Provide the (X, Y) coordinate of the cell's center where the given text is located.  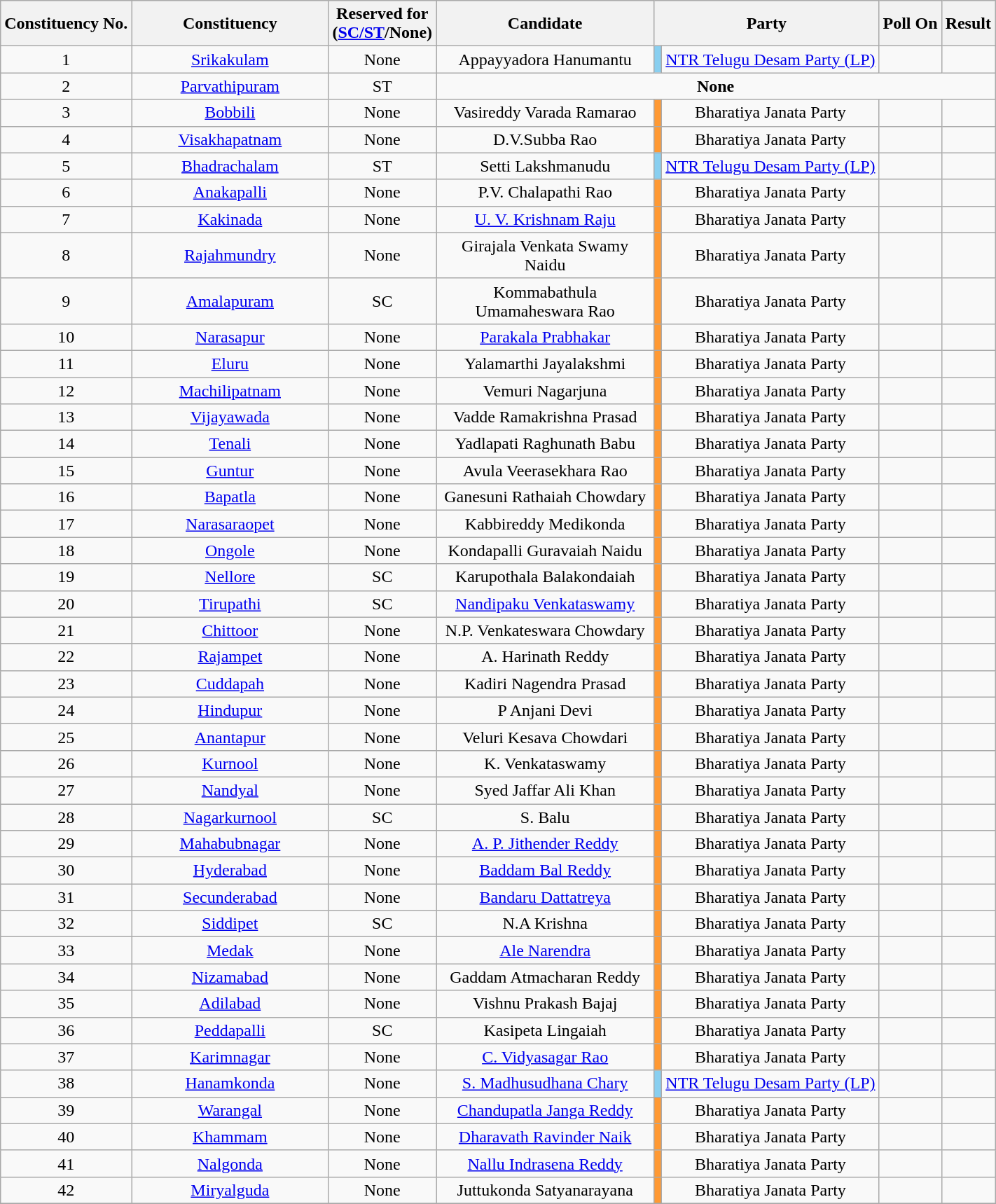
N.P. Venkateswara Chowdary (545, 630)
Dharavath Ravinder Naik (545, 1137)
29 (66, 844)
42 (66, 1190)
23 (66, 684)
Tenali (230, 444)
Constituency (230, 24)
Nizamabad (230, 977)
14 (66, 444)
40 (66, 1137)
Chandupatla Janga Reddy (545, 1110)
4 (66, 139)
22 (66, 657)
39 (66, 1110)
19 (66, 577)
Adilabad (230, 1004)
27 (66, 790)
D.V.Subba Rao (545, 139)
Yadlapati Raghunath Babu (545, 444)
Result (968, 24)
25 (66, 737)
3 (66, 113)
Nandipaku Venkataswamy (545, 604)
Narasaraopet (230, 524)
Baddam Bal Reddy (545, 871)
Kurnool (230, 763)
Ganesuni Rathaiah Chowdary (545, 497)
35 (66, 1004)
Kadiri Nagendra Prasad (545, 684)
N.A Krishna (545, 924)
26 (66, 763)
Cuddapah (230, 684)
24 (66, 710)
2 (66, 86)
33 (66, 950)
11 (66, 364)
31 (66, 897)
Karimnagar (230, 1057)
Constituency No. (66, 24)
Vijayawada (230, 417)
Avula Veerasekhara Rao (545, 471)
K. Venkataswamy (545, 763)
Kommabathula Umamaheswara Rao (545, 301)
A. Harinath Reddy (545, 657)
P.V. Chalapathi Rao (545, 193)
Eluru (230, 364)
34 (66, 977)
S. Madhusudhana Chary (545, 1084)
Amalapuram (230, 301)
Vadde Ramakrishna Prasad (545, 417)
5 (66, 166)
Hindupur (230, 710)
Veluri Kesava Chowdari (545, 737)
Srikakulam (230, 60)
Reserved for(SC/ST/None) (382, 24)
Kakinada (230, 219)
Yalamarthi Jayalakshmi (545, 364)
9 (66, 301)
Kondapalli Guravaiah Naidu (545, 551)
36 (66, 1030)
Parakala Prabhakar (545, 337)
Syed Jaffar Ali Khan (545, 790)
Bobbili (230, 113)
8 (66, 255)
Nandyal (230, 790)
Mahabubnagar (230, 844)
10 (66, 337)
12 (66, 390)
Khammam (230, 1137)
21 (66, 630)
Parvathipuram (230, 86)
Siddipet (230, 924)
18 (66, 551)
20 (66, 604)
P Anjani Devi (545, 710)
Bandaru Dattatreya (545, 897)
30 (66, 871)
37 (66, 1057)
Hanamkonda (230, 1084)
Guntur (230, 471)
Girajala Venkata Swamy Naidu (545, 255)
Nellore (230, 577)
Rajampet (230, 657)
6 (66, 193)
15 (66, 471)
Peddapalli (230, 1030)
Medak (230, 950)
Kasipeta Lingaiah (545, 1030)
41 (66, 1163)
Poll On (911, 24)
Nallu Indrasena Reddy (545, 1163)
Gaddam Atmacharan Reddy (545, 977)
Bapatla (230, 497)
13 (66, 417)
1 (66, 60)
Ongole (230, 551)
Candidate (545, 24)
Ale Narendra (545, 950)
Nagarkurnool (230, 817)
Machilipatnam (230, 390)
C. Vidyasagar Rao (545, 1057)
Visakhapatnam (230, 139)
7 (66, 219)
Chittoor (230, 630)
Karupothala Balakondaiah (545, 577)
Hyderabad (230, 871)
Rajahmundry (230, 255)
17 (66, 524)
Party (766, 24)
Bhadrachalam (230, 166)
Anakapalli (230, 193)
A. P. Jithender Reddy (545, 844)
Narasapur (230, 337)
U. V. Krishnam Raju (545, 219)
Anantapur (230, 737)
16 (66, 497)
Secunderabad (230, 897)
Vasireddy Varada Ramarao (545, 113)
Juttukonda Satyanarayana (545, 1190)
38 (66, 1084)
Kabbireddy Medikonda (545, 524)
Nalgonda (230, 1163)
Tirupathi (230, 604)
Setti Lakshmanudu (545, 166)
Vemuri Nagarjuna (545, 390)
Miryalguda (230, 1190)
Vishnu Prakash Bajaj (545, 1004)
Appayyadora Hanumantu (545, 60)
Warangal (230, 1110)
32 (66, 924)
S. Balu (545, 817)
28 (66, 817)
